Identify which cell holds the provided text, then report its (x, y) central coordinate. 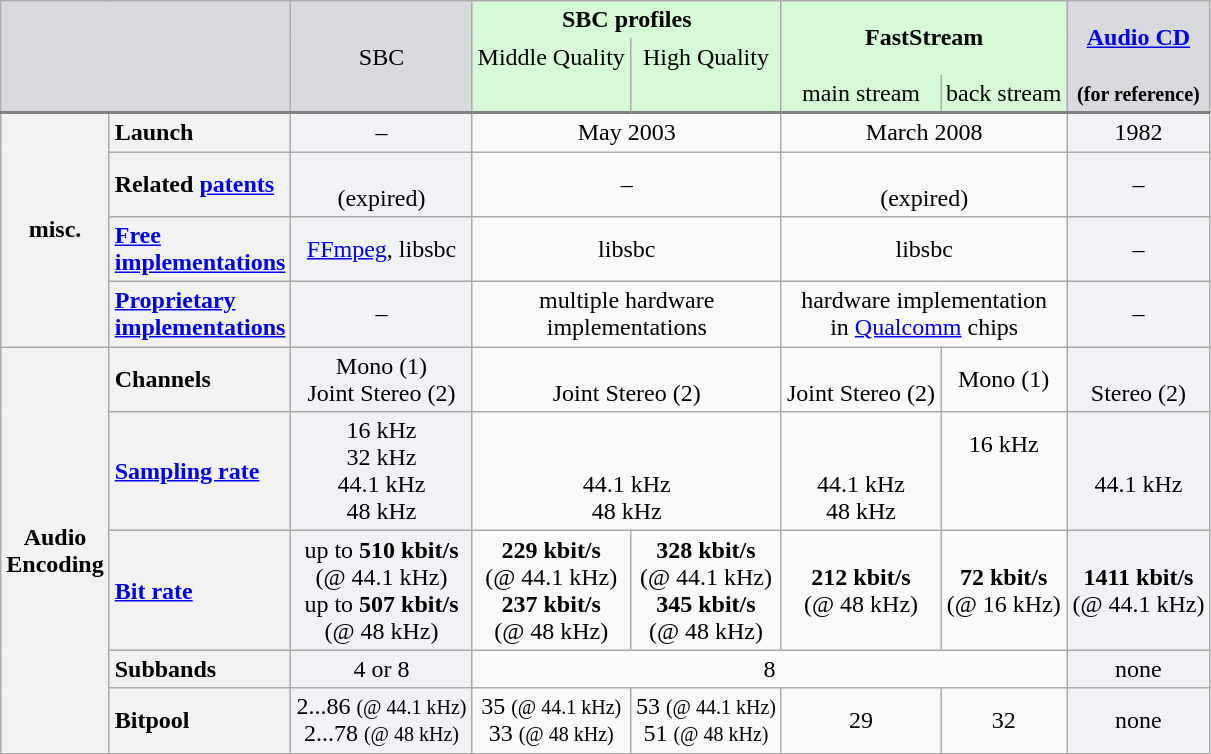
Mono (1) (1004, 380)
March 2008 (924, 132)
35 (@ 44.1 kHz)33 (@ 48 kHz) (551, 720)
72 kbit/s(@ 16 kHz) (1004, 590)
SBC profiles (626, 20)
Channels (200, 380)
FastStream (924, 38)
229 kbit/s(@ 44.1 kHz)237 kbit/s(@ 48 kHz) (551, 590)
1411 kbit/s(@ 44.1 kHz) (1138, 590)
multiple hardwareimplementations (626, 314)
Related patents (200, 184)
Subbands (200, 669)
main stream (860, 94)
Bit rate (200, 590)
Audio CD (1138, 38)
212 kbit/s(@ 48 kHz) (860, 590)
hardware implementationin Qualcomm chips (924, 314)
8 (770, 669)
Stereo (2) (1138, 380)
Sampling rate (200, 472)
16 kHz (1004, 472)
1982 (1138, 132)
misc. (55, 230)
328 kbit/s(@ 44.1 kHz)345 kbit/s(@ 48 kHz) (706, 590)
29 (860, 720)
High Quality (706, 56)
SBC (382, 57)
AudioEncoding (55, 550)
4 or 8 (382, 669)
May 2003 (626, 132)
32 (1004, 720)
(for reference) (1138, 94)
back stream (1004, 94)
Bitpool (200, 720)
44.1 kHz (1138, 472)
Mono (1)Joint Stereo (2) (382, 380)
2...86 (@ 44.1 kHz)2...78 (@ 48 kHz) (382, 720)
Freeimplementations (200, 250)
16 kHz32 kHz44.1 kHz48 kHz (382, 472)
Proprietaryimplementations (200, 314)
Launch (200, 132)
Middle Quality (551, 56)
up to 510 kbit/s(@ 44.1 kHz)up to 507 kbit/s(@ 48 kHz) (382, 590)
53 (@ 44.1 kHz)51 (@ 48 kHz) (706, 720)
FFmpeg, libsbc (382, 250)
